Extract the [x, y] coordinate from the center of the cell holding the provided text.  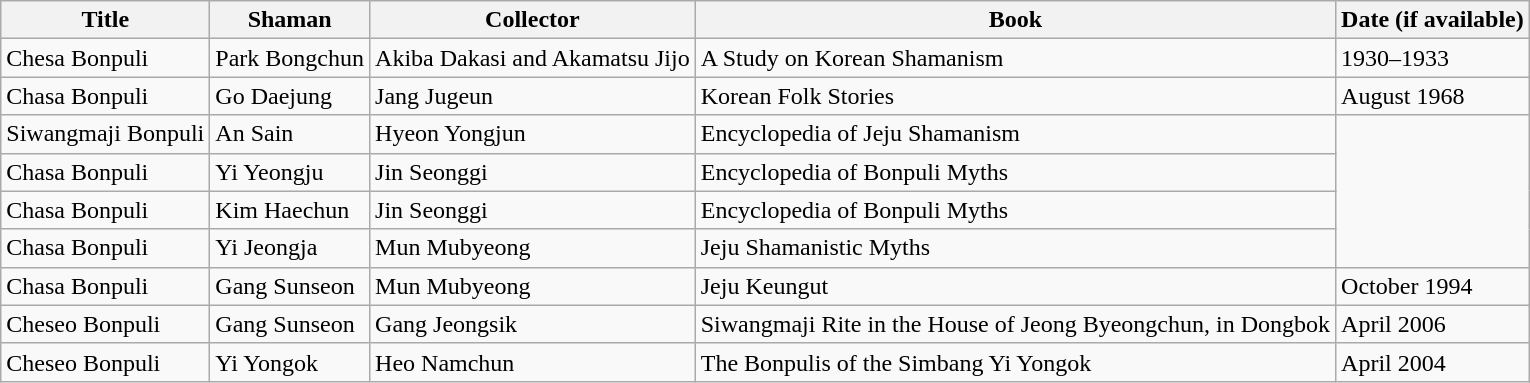
Jang Jugeun [533, 96]
April 2004 [1433, 362]
Go Daejung [290, 96]
Siwangmaji Bonpuli [106, 134]
Date (if available) [1433, 20]
Chesa Bonpuli [106, 58]
1930–1933 [1433, 58]
Gang Jeongsik [533, 324]
Jeju Shamanistic Myths [1015, 248]
Korean Folk Stories [1015, 96]
Book [1015, 20]
Yi Yeongju [290, 172]
Title [106, 20]
Jeju Keungut [1015, 286]
An Sain [290, 134]
Siwangmaji Rite in the House of Jeong Byeongchun, in Dongbok [1015, 324]
Encyclopedia of Jeju Shamanism [1015, 134]
Hyeon Yongjun [533, 134]
The Bonpulis of the Simbang Yi Yongok [1015, 362]
Shaman [290, 20]
Park Bongchun [290, 58]
Heo Namchun [533, 362]
August 1968 [1433, 96]
Akiba Dakasi and Akamatsu Jijo [533, 58]
Kim Haechun [290, 210]
A Study on Korean Shamanism [1015, 58]
April 2006 [1433, 324]
Collector [533, 20]
Yi Yongok [290, 362]
October 1994 [1433, 286]
Yi Jeongja [290, 248]
